Scan for the cell matching the given text and deliver its [X, Y] coordinate at center. 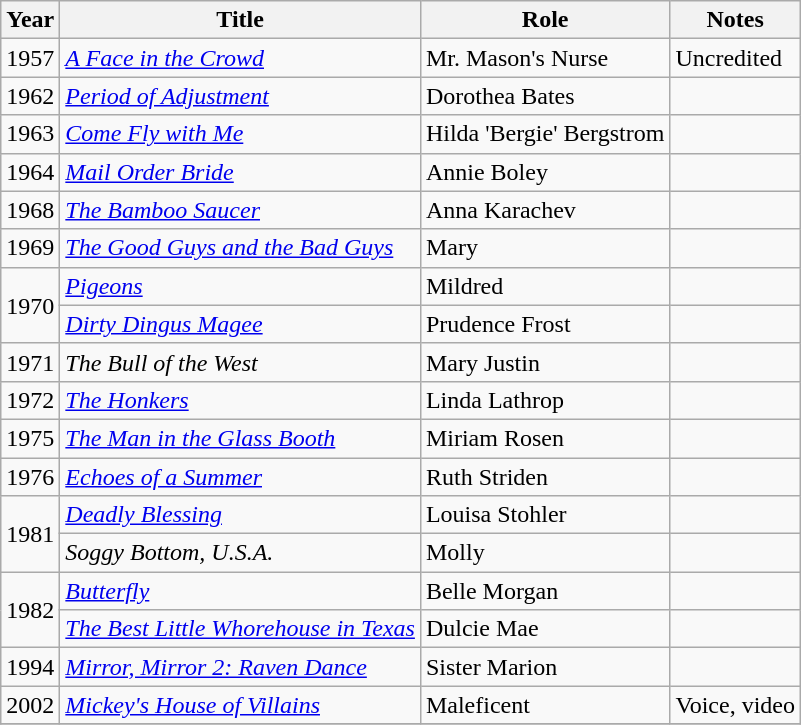
Linda Lathrop [544, 400]
Molly [544, 553]
1982 [30, 610]
1964 [30, 172]
The Bull of the West [240, 362]
Come Fly with Me [240, 134]
The Honkers [240, 400]
Anna Karachev [544, 210]
Dorothea Bates [544, 96]
Dirty Dingus Magee [240, 324]
Hilda 'Bergie' Bergstrom [544, 134]
The Good Guys and the Bad Guys [240, 248]
Notes [736, 20]
Prudence Frost [544, 324]
1962 [30, 96]
1969 [30, 248]
Ruth Striden [544, 477]
The Best Little Whorehouse in Texas [240, 629]
1994 [30, 667]
Mary [544, 248]
Soggy Bottom, U.S.A. [240, 553]
Mr. Mason's Nurse [544, 58]
Sister Marion [544, 667]
Miriam Rosen [544, 438]
1975 [30, 438]
1963 [30, 134]
A Face in the Crowd [240, 58]
Pigeons [240, 286]
Dulcie Mae [544, 629]
The Bamboo Saucer [240, 210]
Year [30, 20]
Uncredited [736, 58]
Title [240, 20]
Period of Adjustment [240, 96]
1970 [30, 305]
1981 [30, 534]
Louisa Stohler [544, 515]
Mickey's House of Villains [240, 705]
1971 [30, 362]
Role [544, 20]
1968 [30, 210]
Mary Justin [544, 362]
Mildred [544, 286]
Annie Boley [544, 172]
1957 [30, 58]
2002 [30, 705]
1972 [30, 400]
Deadly Blessing [240, 515]
1976 [30, 477]
Butterfly [240, 591]
Mail Order Bride [240, 172]
Maleficent [544, 705]
The Man in the Glass Booth [240, 438]
Belle Morgan [544, 591]
Echoes of a Summer [240, 477]
Voice, video [736, 705]
Mirror, Mirror 2: Raven Dance [240, 667]
